Pinpoint the cell where the given text exists, returning its (x, y) midpoint coordinate. 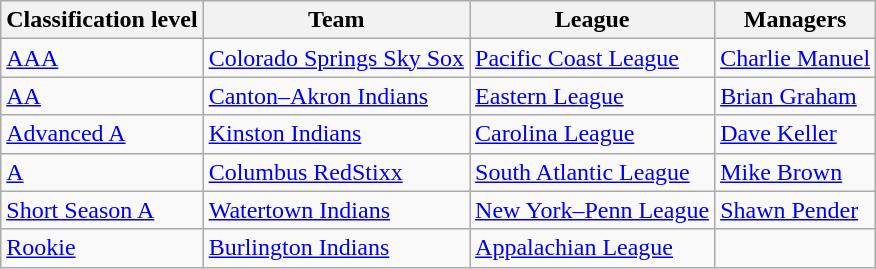
League (592, 20)
Classification level (102, 20)
Canton–Akron Indians (336, 96)
Appalachian League (592, 248)
Short Season A (102, 210)
Kinston Indians (336, 134)
Rookie (102, 248)
AA (102, 96)
A (102, 172)
AAA (102, 58)
New York–Penn League (592, 210)
Team (336, 20)
Burlington Indians (336, 248)
Shawn Pender (796, 210)
South Atlantic League (592, 172)
Colorado Springs Sky Sox (336, 58)
Advanced A (102, 134)
Watertown Indians (336, 210)
Brian Graham (796, 96)
Managers (796, 20)
Charlie Manuel (796, 58)
Eastern League (592, 96)
Columbus RedStixx (336, 172)
Dave Keller (796, 134)
Carolina League (592, 134)
Mike Brown (796, 172)
Pacific Coast League (592, 58)
